Provide the (x, y) coordinate of the cell's center where the given text is located.  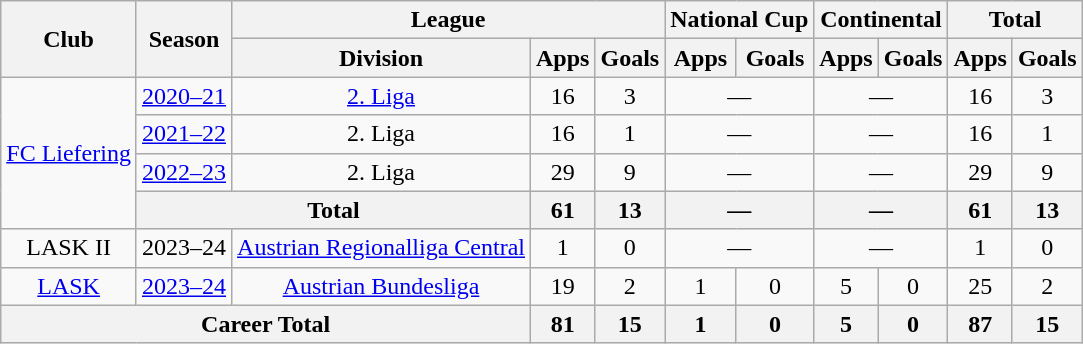
25 (980, 286)
2020–21 (184, 96)
87 (980, 324)
Continental (881, 20)
League (448, 20)
National Cup (740, 20)
FC Liefering (69, 153)
Austrian Bundesliga (382, 286)
81 (563, 324)
Club (69, 39)
LASK (69, 286)
Division (382, 58)
Austrian Regionalliga Central (382, 248)
2021–22 (184, 134)
2022–23 (184, 172)
Season (184, 39)
19 (563, 286)
Career Total (266, 324)
LASK II (69, 248)
